Output the [x, y] coordinate of the center of the cell containing the given text.  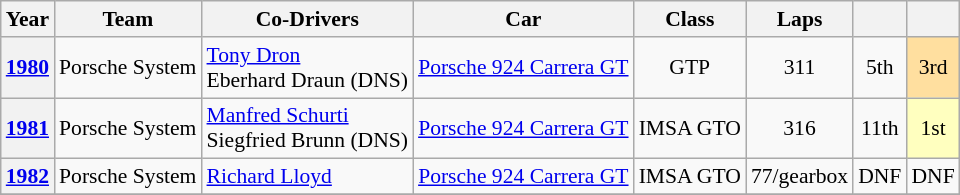
1982 [28, 177]
1st [932, 128]
Car [524, 19]
Co-Drivers [307, 19]
Tony Dron Eberhard Draun (DNS) [307, 68]
77/gearbox [800, 177]
316 [800, 128]
GTP [690, 68]
311 [800, 68]
3rd [932, 68]
11th [880, 128]
1981 [28, 128]
Team [128, 19]
Laps [800, 19]
1980 [28, 68]
5th [880, 68]
Class [690, 19]
Richard Lloyd [307, 177]
Manfred Schurti Siegfried Brunn (DNS) [307, 128]
Year [28, 19]
